Search for the cell housing the specified text and yield its [X, Y] center coordinate. 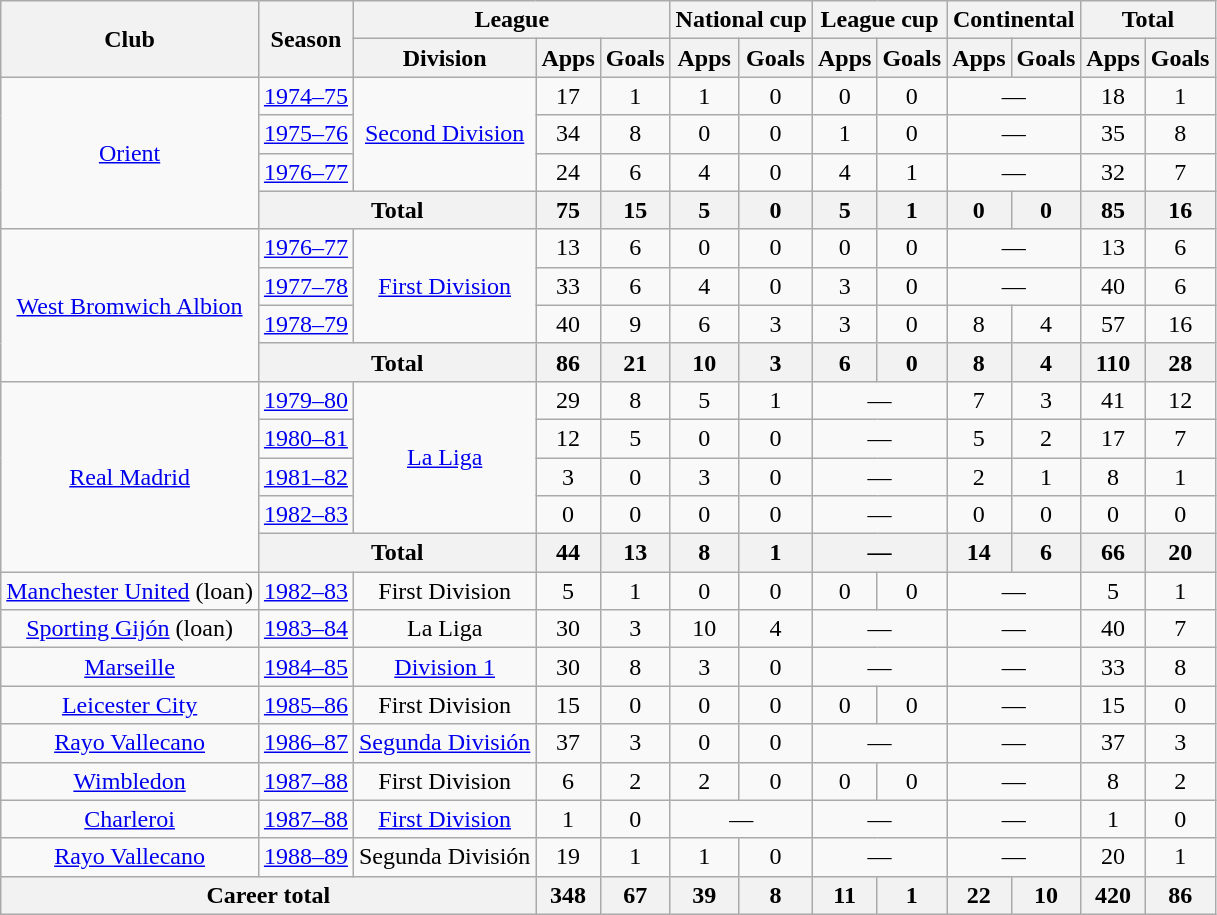
Division [444, 58]
League [512, 20]
Sporting Gijón (loan) [130, 629]
32 [1113, 172]
19 [568, 857]
Second Division [444, 134]
39 [704, 895]
League cup [879, 20]
Club [130, 39]
66 [1113, 553]
1978–79 [306, 324]
Real Madrid [130, 476]
West Bromwich Albion [130, 305]
Marseille [130, 667]
1981–82 [306, 477]
110 [1113, 362]
24 [568, 172]
1974–75 [306, 96]
41 [1113, 400]
29 [568, 400]
21 [635, 362]
14 [979, 553]
Division 1 [444, 667]
1977–78 [306, 286]
1975–76 [306, 134]
Orient [130, 153]
Leicester City [130, 705]
1988–89 [306, 857]
Season [306, 39]
34 [568, 134]
1985–86 [306, 705]
Wimbledon [130, 781]
National cup [741, 20]
Career total [268, 895]
Charleroi [130, 819]
35 [1113, 134]
57 [1113, 324]
Continental [1014, 20]
18 [1113, 96]
22 [979, 895]
1986–87 [306, 743]
11 [844, 895]
44 [568, 553]
1984–85 [306, 667]
28 [1180, 362]
1979–80 [306, 400]
420 [1113, 895]
67 [635, 895]
9 [635, 324]
348 [568, 895]
85 [1113, 210]
Manchester United (loan) [130, 591]
75 [568, 210]
1980–81 [306, 438]
1983–84 [306, 629]
